Extract the [X, Y] coordinate from the center of the cell holding the provided text.  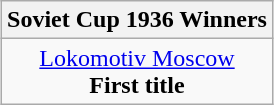
Soviet Cup 1936 Winners [138, 20]
Lokomotiv MoscowFirst title [138, 72]
